For the text-containing cell, return its midpoint in [x, y] coordinate format. 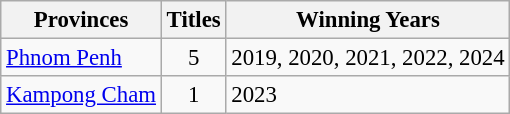
Kampong Cham [82, 95]
5 [194, 58]
Provinces [82, 20]
Phnom Penh [82, 58]
1 [194, 95]
2019, 2020, 2021, 2022, 2024 [368, 58]
2023 [368, 95]
Winning Years [368, 20]
Titles [194, 20]
